Output the (x, y) coordinate of the center of the cell containing the given text.  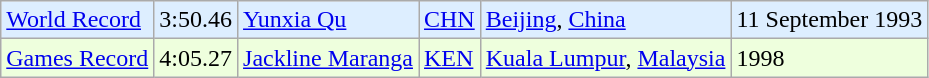
World Record (78, 20)
Beijing, China (606, 20)
CHN (449, 20)
Jackline Maranga (328, 58)
3:50.46 (196, 20)
Yunxia Qu (328, 20)
Kuala Lumpur, Malaysia (606, 58)
4:05.27 (196, 58)
1998 (830, 58)
KEN (449, 58)
Games Record (78, 58)
11 September 1993 (830, 20)
